Locate the cell with the specified text and output its (x, y) center coordinate. 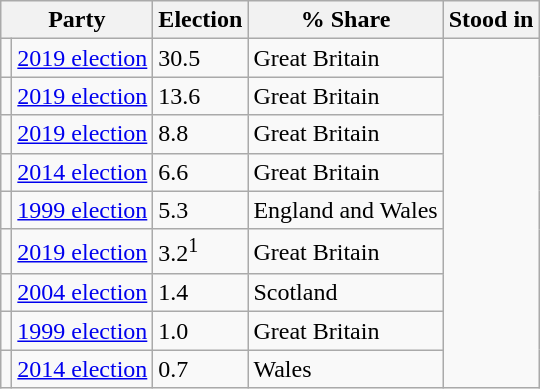
3.21 (200, 252)
5.3 (200, 210)
Scotland (346, 293)
2004 election (82, 293)
Stood in (491, 20)
England and Wales (346, 210)
13.6 (200, 96)
30.5 (200, 58)
6.6 (200, 172)
0.7 (200, 369)
1.0 (200, 331)
1.4 (200, 293)
Election (200, 20)
8.8 (200, 134)
% Share (346, 20)
Wales (346, 369)
Party (77, 20)
